Return the [x, y] coordinate for the center point of the cell that contains the specified text.  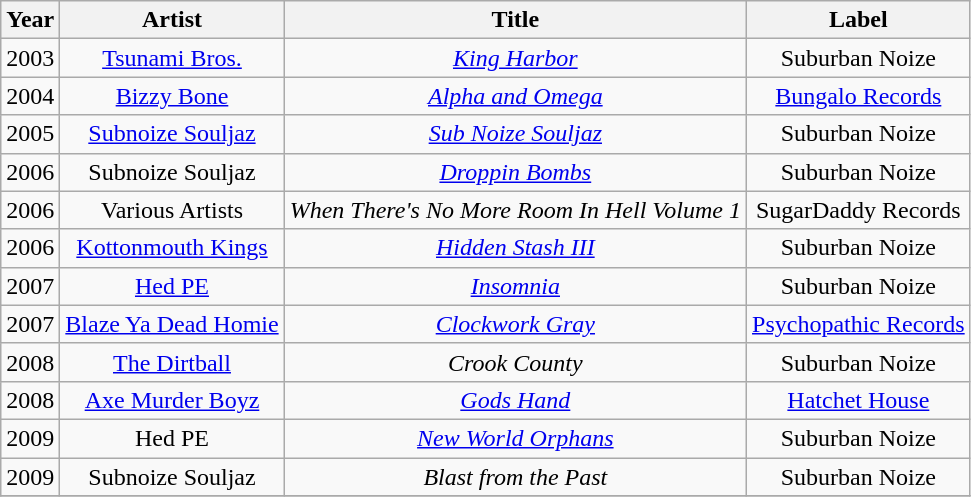
SugarDaddy Records [859, 210]
Hatchet House [859, 400]
King Harbor [515, 58]
Year [30, 20]
Insomnia [515, 286]
New World Orphans [515, 438]
Label [859, 20]
Blast from the Past [515, 477]
Hidden Stash III [515, 248]
Crook County [515, 362]
2004 [30, 96]
Title [515, 20]
Tsunami Bros. [172, 58]
Psychopathic Records [859, 324]
Kottonmouth Kings [172, 248]
2005 [30, 134]
Axe Murder Boyz [172, 400]
Artist [172, 20]
Various Artists [172, 210]
Bungalo Records [859, 96]
The Dirtball [172, 362]
2003 [30, 58]
Gods Hand [515, 400]
Bizzy Bone [172, 96]
Clockwork Gray [515, 324]
Droppin Bombs [515, 172]
Alpha and Omega [515, 96]
When There's No More Room In Hell Volume 1 [515, 210]
Sub Noize Souljaz [515, 134]
Blaze Ya Dead Homie [172, 324]
